Detect which cell encompasses the target text, then output its [X, Y] center coordinate. 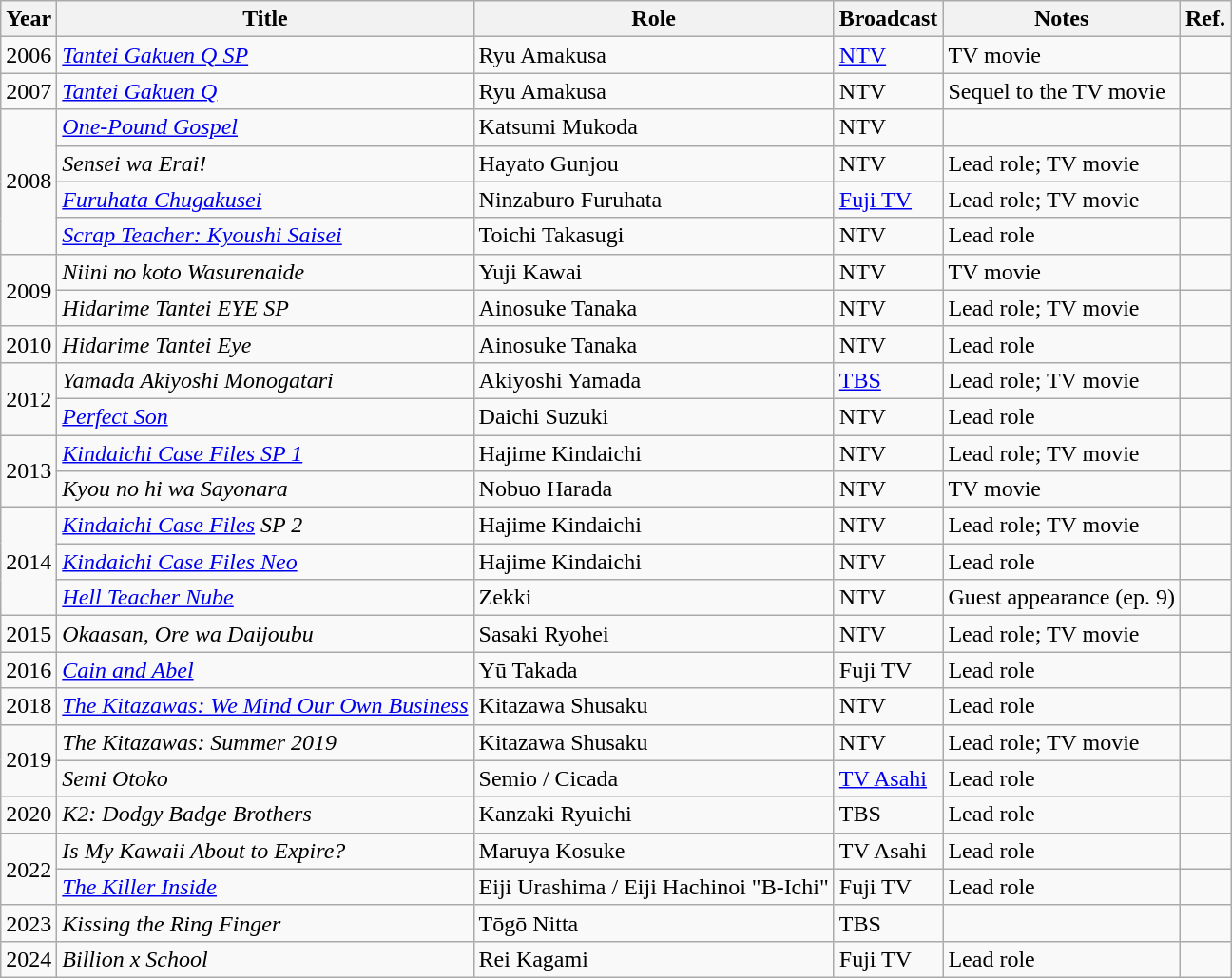
Kindaichi Case Files Neo [265, 562]
Sasaki Ryohei [654, 634]
Daichi Suzuki [654, 416]
2009 [29, 290]
Furuhata Chugakusei [265, 200]
Maruya Kosuke [654, 851]
Akiyoshi Yamada [654, 380]
Yū Takada [654, 670]
2013 [29, 471]
Year [29, 19]
Ninzaburo Furuhata [654, 200]
Sequel to the TV movie [1062, 91]
Toichi Takasugi [654, 236]
Title [265, 19]
Kanzaki Ryuichi [654, 815]
Kyou no hi wa Sayonara [265, 489]
K2: Dodgy Badge Brothers [265, 815]
2020 [29, 815]
Tantei Gakuen Q SP [265, 55]
Tōgō Nitta [654, 923]
2018 [29, 706]
Ref. [1205, 19]
2019 [29, 760]
Kindaichi Case Files SP 2 [265, 526]
2007 [29, 91]
Rei Kagami [654, 959]
Hidarime Tantei EYE SP [265, 308]
Perfect Son [265, 416]
2022 [29, 869]
Broadcast [888, 19]
Cain and Abel [265, 670]
2010 [29, 344]
Hell Teacher Nube [265, 598]
2008 [29, 182]
2024 [29, 959]
2006 [29, 55]
Is My Kawaii About to Expire? [265, 851]
Niini no koto Wasurenaide [265, 272]
Yamada Akiyoshi Monogatari [265, 380]
2014 [29, 562]
Kindaichi Case Files SP 1 [265, 453]
The Kitazawas: We Mind Our Own Business [265, 706]
Semi Otoko [265, 778]
Kissing the Ring Finger [265, 923]
2023 [29, 923]
Role [654, 19]
Guest appearance (ep. 9) [1062, 598]
Tantei Gakuen Q [265, 91]
Billion x School [265, 959]
Eiji Urashima / Eiji Hachinoi "B-Ichi" [654, 887]
Okaasan, Ore wa Daijoubu [265, 634]
Yuji Kawai [654, 272]
Zekki [654, 598]
2015 [29, 634]
2016 [29, 670]
Sensei wa Erai! [265, 163]
Scrap Teacher: Kyoushi Saisei [265, 236]
One-Pound Gospel [265, 127]
The Kitazawas: Summer 2019 [265, 742]
2012 [29, 398]
Hidarime Tantei Eye [265, 344]
Semio / Cicada [654, 778]
Hayato Gunjou [654, 163]
Nobuo Harada [654, 489]
The Killer Inside [265, 887]
Katsumi Mukoda [654, 127]
Notes [1062, 19]
